For the text-containing cell, return its midpoint in (x, y) coordinate format. 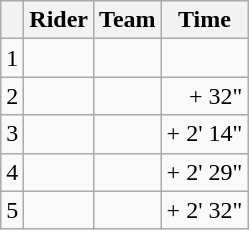
3 (12, 134)
1 (12, 58)
+ 32" (204, 96)
+ 2' 29" (204, 172)
4 (12, 172)
Rider (59, 20)
+ 2' 14" (204, 134)
Time (204, 20)
+ 2' 32" (204, 210)
Team (128, 20)
5 (12, 210)
2 (12, 96)
